From the cell containing the given text, extract its center point as [x, y] coordinate. 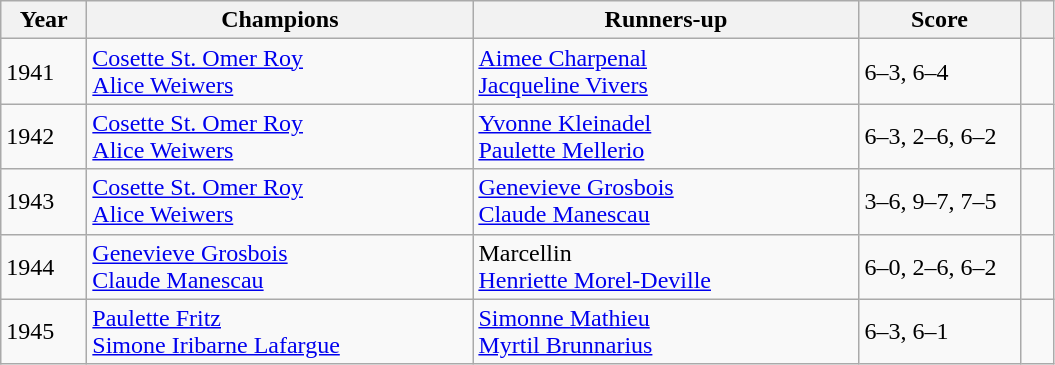
Year [44, 20]
1943 [44, 202]
6–3, 6–4 [940, 72]
Aimee Charpenal Jacqueline Vivers [666, 72]
Simonne Mathieu Myrtil Brunnarius [666, 332]
6–0, 2–6, 6–2 [940, 266]
6–3, 6–1 [940, 332]
6–3, 2–6, 6–2 [940, 136]
Marcellin Henriette Morel-Deville [666, 266]
Paulette Fritz Simone Iribarne Lafargue [280, 332]
Champions [280, 20]
Yvonne Kleinadel Paulette Mellerio [666, 136]
1941 [44, 72]
3–6, 9–7, 7–5 [940, 202]
Score [940, 20]
1945 [44, 332]
1942 [44, 136]
Runners-up [666, 20]
1944 [44, 266]
